Return (x, y) of the center of cell containing provided text 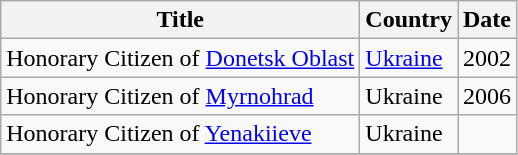
Honorary Citizen of Myrnohrad (180, 96)
2002 (488, 58)
Country (409, 20)
2006 (488, 96)
Honorary Citizen of Donetsk Oblast (180, 58)
Date (488, 20)
Title (180, 20)
Honorary Citizen of Yenakiieve (180, 134)
